Locate the cell with the specified text and output its (x, y) center coordinate. 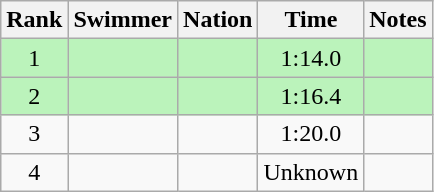
3 (34, 134)
1:14.0 (311, 58)
Unknown (311, 172)
Swimmer (123, 20)
1 (34, 58)
1:20.0 (311, 134)
Rank (34, 20)
Notes (398, 20)
4 (34, 172)
Nation (218, 20)
Time (311, 20)
2 (34, 96)
1:16.4 (311, 96)
